Identify which cell holds the provided text, then report its (x, y) central coordinate. 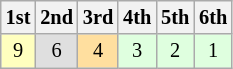
9 (18, 51)
2nd (56, 17)
6th (213, 17)
5th (175, 17)
4th (137, 17)
2 (175, 51)
4 (98, 51)
6 (56, 51)
3 (137, 51)
3rd (98, 17)
1st (18, 17)
1 (213, 51)
